Return the [x, y] coordinate for the center point of the cell that contains the specified text.  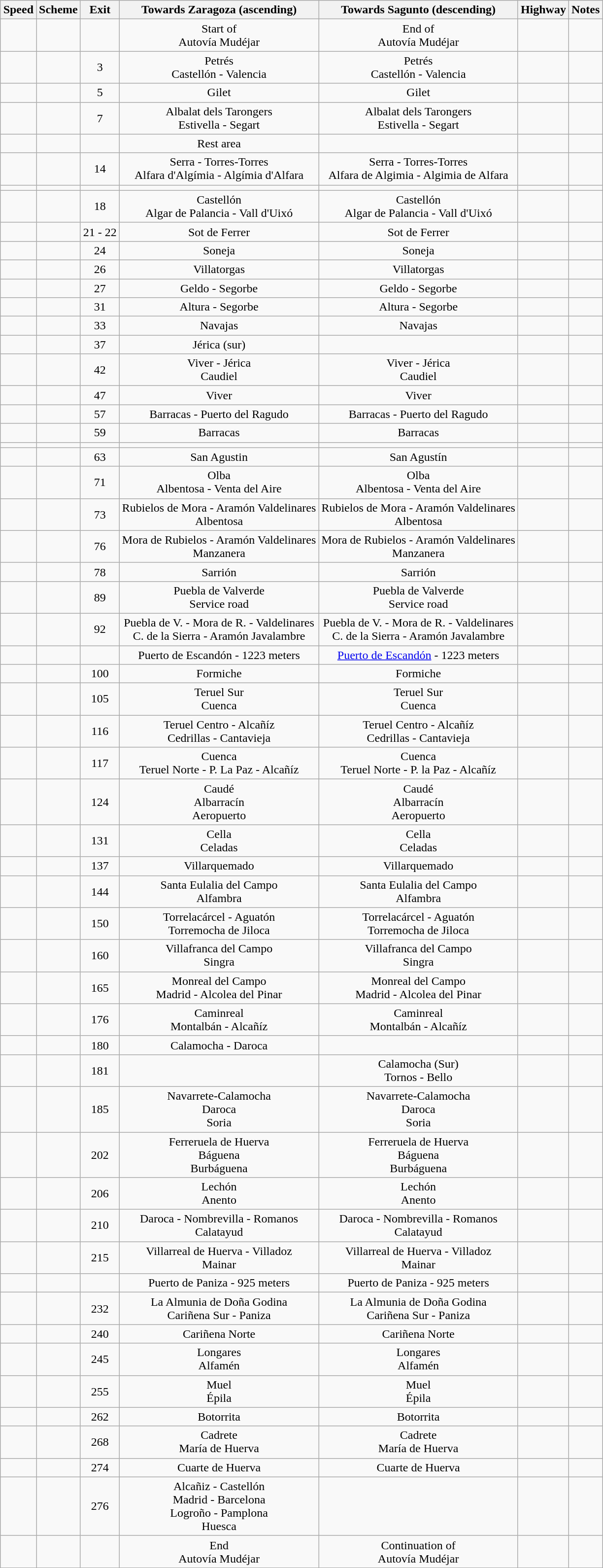
181 [100, 1071]
San Agustín [419, 457]
210 [100, 1225]
274 [100, 1467]
92 [100, 629]
124 [100, 802]
215 [100, 1258]
262 [100, 1417]
3 [100, 67]
268 [100, 1442]
CuencaTeruel Norte - P. la Paz - Alcañíz [419, 763]
18 [100, 206]
185 [100, 1109]
276 [100, 1506]
Jérica (sur) [219, 345]
Towards Sagunto (descending) [419, 10]
31 [100, 307]
33 [100, 326]
165 [100, 988]
14 [100, 169]
76 [100, 546]
Highway [543, 10]
63 [100, 457]
255 [100, 1391]
240 [100, 1334]
78 [100, 572]
160 [100, 955]
57 [100, 414]
Alcañiz - Castellón Madrid - Barcelona Logroño - Pamplona Huesca [219, 1506]
San Agustin [219, 457]
42 [100, 370]
71 [100, 482]
Notes [585, 10]
Scheme [59, 10]
Exit [100, 10]
Continuation ofAutovía Mudéjar [419, 1552]
105 [100, 699]
Calamocha (Sur)Tornos - Bello [419, 1071]
131 [100, 841]
37 [100, 345]
24 [100, 250]
26 [100, 269]
Serra - Torres-TorresAlfara d'Algímia - Algímia d'Alfara [219, 169]
Rest area [219, 143]
47 [100, 395]
Speed [18, 10]
EndAutovía Mudéjar [219, 1552]
116 [100, 732]
CuencaTeruel Norte - P. La Paz - Alcañíz [219, 763]
100 [100, 674]
137 [100, 866]
Calamocha - Daroca [219, 1045]
Serra - Torres-TorresAlfara de Algimia - Algimia de Alfara [419, 169]
176 [100, 1019]
21 - 22 [100, 232]
206 [100, 1194]
73 [100, 515]
59 [100, 433]
245 [100, 1359]
End ofAutovía Mudéjar [419, 35]
232 [100, 1308]
89 [100, 597]
Start ofAutovía Mudéjar [219, 35]
Towards Zaragoza (ascending) [219, 10]
180 [100, 1045]
150 [100, 924]
7 [100, 118]
27 [100, 288]
5 [100, 93]
117 [100, 763]
144 [100, 891]
202 [100, 1154]
